Locate the cell with the specified text and output its (X, Y) center coordinate. 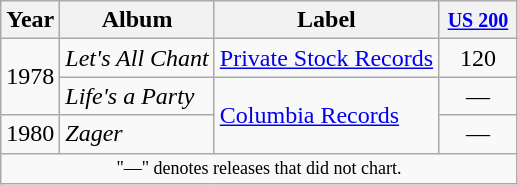
Let's All Chant (137, 58)
US 200 (478, 20)
Private Stock Records (326, 58)
Columbia Records (326, 115)
Label (326, 20)
Zager (137, 134)
Album (137, 20)
Year (30, 20)
Life's a Party (137, 96)
"—" denotes releases that did not chart. (259, 168)
1980 (30, 134)
1978 (30, 77)
120 (478, 58)
